Extract the (x, y) coordinate from the center of the cell holding the provided text.  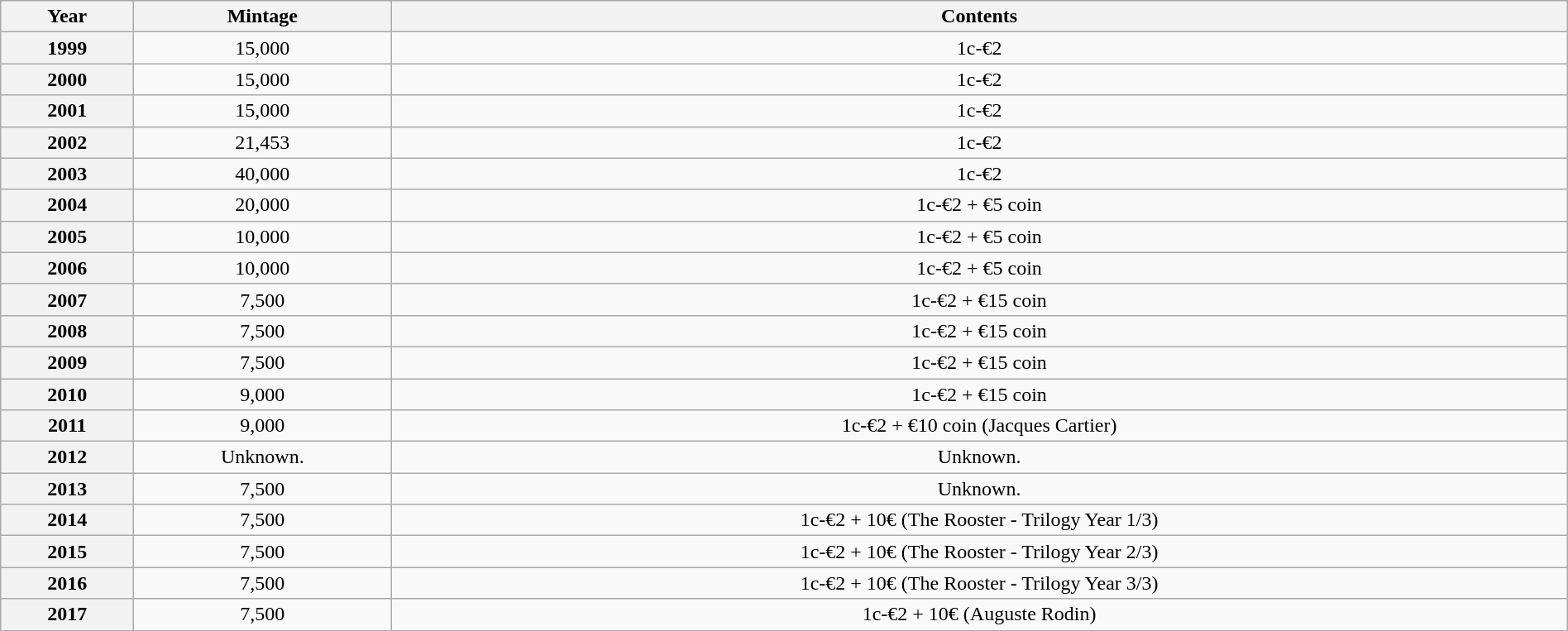
2004 (68, 205)
2009 (68, 362)
21,453 (263, 142)
2017 (68, 614)
2001 (68, 111)
2012 (68, 457)
2002 (68, 142)
1c-€2 + 10€ (The Rooster - Trilogy Year 3/3) (979, 583)
2003 (68, 174)
1c-€2 + €10 coin (Jacques Cartier) (979, 426)
1c-€2 + 10€ (The Rooster - Trilogy Year 2/3) (979, 552)
2011 (68, 426)
2007 (68, 299)
2016 (68, 583)
20,000 (263, 205)
2015 (68, 552)
2014 (68, 520)
2000 (68, 79)
2010 (68, 394)
40,000 (263, 174)
2006 (68, 268)
Mintage (263, 17)
Contents (979, 17)
1999 (68, 48)
2005 (68, 237)
2008 (68, 331)
2013 (68, 489)
1c-€2 + 10€ (Auguste Rodin) (979, 614)
1c-€2 + 10€ (The Rooster - Trilogy Year 1/3) (979, 520)
Year (68, 17)
